Determine the [x, y] coordinate at the center of the cell enclosing the given text.  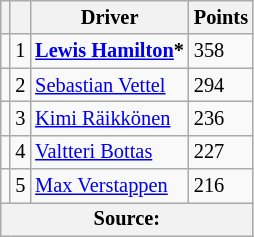
Source: [127, 219]
Points [221, 17]
Sebastian Vettel [110, 85]
236 [221, 118]
358 [221, 51]
Lewis Hamilton* [110, 51]
Valtteri Bottas [110, 152]
Driver [110, 17]
Max Verstappen [110, 186]
3 [20, 118]
5 [20, 186]
1 [20, 51]
227 [221, 152]
Kimi Räikkönen [110, 118]
216 [221, 186]
4 [20, 152]
2 [20, 85]
294 [221, 85]
